From the cell containing the given text, extract its center point as (X, Y) coordinate. 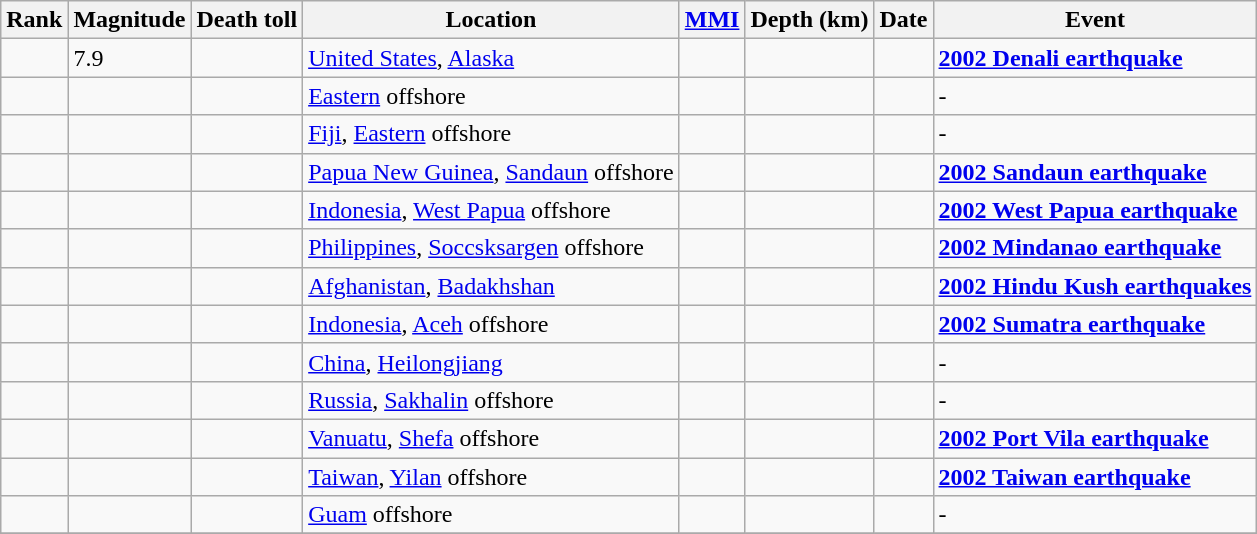
Date (904, 20)
2002 Sandaun earthquake (1095, 172)
2002 Mindanao earthquake (1095, 248)
2002 West Papua earthquake (1095, 210)
Philippines, Soccsksargen offshore (492, 248)
United States, Alaska (492, 58)
Magnitude (130, 20)
Fiji, Eastern offshore (492, 134)
Eastern offshore (492, 96)
Papua New Guinea, Sandaun offshore (492, 172)
Russia, Sakhalin offshore (492, 400)
2002 Port Vila earthquake (1095, 438)
Depth (km) (810, 20)
MMI (712, 20)
Location (492, 20)
Vanuatu, Shefa offshore (492, 438)
Indonesia, West Papua offshore (492, 210)
Taiwan, Yilan offshore (492, 477)
2002 Hindu Kush earthquakes (1095, 286)
Event (1095, 20)
Afghanistan, Badakhshan (492, 286)
Death toll (247, 20)
Guam offshore (492, 515)
China, Heilongjiang (492, 362)
2002 Denali earthquake (1095, 58)
Indonesia, Aceh offshore (492, 324)
2002 Taiwan earthquake (1095, 477)
Rank (34, 20)
7.9 (130, 58)
2002 Sumatra earthquake (1095, 324)
